Return the (X, Y) coordinate for the center point of the cell that contains the specified text.  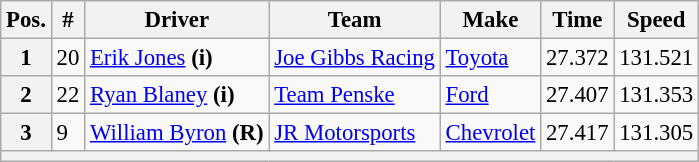
Ryan Blaney (i) (177, 95)
22 (68, 95)
Make (490, 20)
Team Penske (354, 95)
27.407 (578, 95)
9 (68, 133)
Ford (490, 95)
Chevrolet (490, 133)
Speed (656, 20)
1 (26, 58)
# (68, 20)
3 (26, 133)
131.353 (656, 95)
Driver (177, 20)
20 (68, 58)
Pos. (26, 20)
27.372 (578, 58)
William Byron (R) (177, 133)
JR Motorsports (354, 133)
131.521 (656, 58)
Time (578, 20)
131.305 (656, 133)
27.417 (578, 133)
Toyota (490, 58)
Team (354, 20)
2 (26, 95)
Erik Jones (i) (177, 58)
Joe Gibbs Racing (354, 58)
